Extract the [x, y] coordinate from the center of the cell holding the provided text.  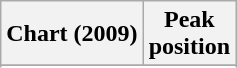
Peakposition [189, 34]
Chart (2009) [72, 34]
